For the text-containing cell, return its midpoint in [X, Y] coordinate format. 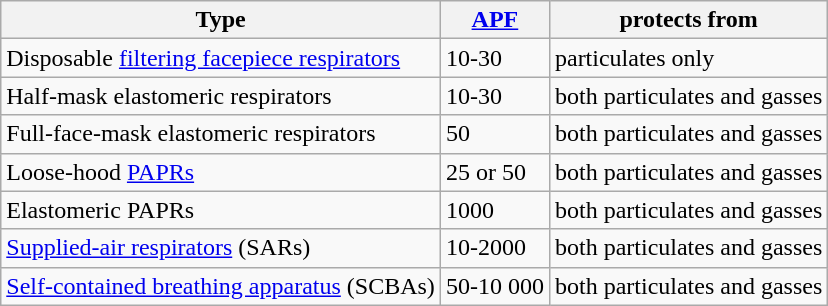
particulates only [688, 58]
1000 [494, 210]
25 or 50 [494, 172]
Loose-hood PAPRs [221, 172]
50 [494, 134]
50-10 000 [494, 286]
Elastomeric PAPRs [221, 210]
Self-contained breathing apparatus (SCBAs) [221, 286]
Half-mask elastomeric respirators [221, 96]
APF [494, 20]
Supplied-air respirators (SARs) [221, 248]
Type [221, 20]
protects from [688, 20]
Full-face-mask elastomeric respirators [221, 134]
Disposable filtering facepiece respirators [221, 58]
10-2000 [494, 248]
